Scan for the cell matching the given text and deliver its (X, Y) coordinate at center. 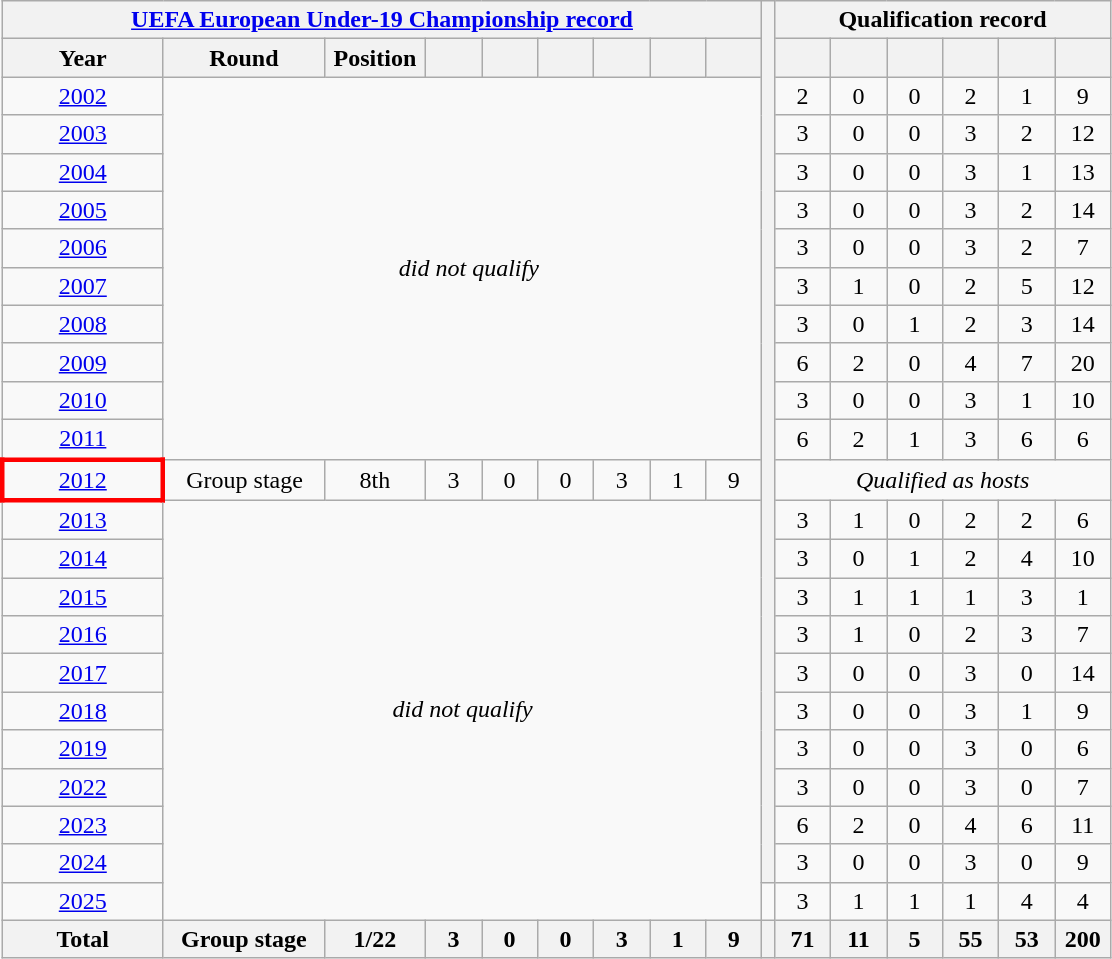
2010 (82, 400)
Qualification record (942, 20)
2014 (82, 559)
2009 (82, 362)
Year (82, 58)
2022 (82, 787)
2002 (82, 96)
2019 (82, 749)
2018 (82, 711)
2004 (82, 172)
Qualified as hosts (942, 480)
2008 (82, 324)
2024 (82, 863)
2023 (82, 825)
55 (971, 939)
13 (1083, 172)
2003 (82, 134)
8th (374, 480)
200 (1083, 939)
2006 (82, 248)
71 (802, 939)
2017 (82, 673)
20 (1083, 362)
1/22 (374, 939)
2005 (82, 210)
2025 (82, 901)
2013 (82, 520)
2016 (82, 635)
2007 (82, 286)
2012 (82, 480)
UEFA European Under-19 Championship record (382, 20)
2015 (82, 597)
53 (1027, 939)
Total (82, 939)
Round (244, 58)
2011 (82, 439)
Position (374, 58)
